Detect which cell encompasses the target text, then output its [X, Y] center coordinate. 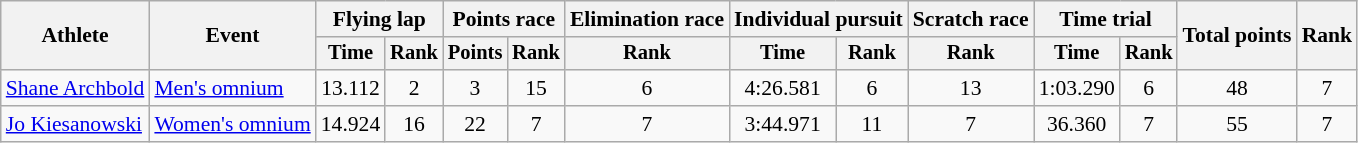
Elimination race [647, 19]
15 [536, 88]
Athlete [76, 36]
48 [1236, 88]
36.360 [1077, 124]
Total points [1236, 36]
3:44.971 [782, 124]
3 [475, 88]
Scratch race [971, 19]
11 [872, 124]
Event [232, 36]
Points race [504, 19]
14.924 [350, 124]
55 [1236, 124]
Shane Archbold [76, 88]
Flying lap [380, 19]
Men's omnium [232, 88]
16 [414, 124]
Points [475, 54]
4:26.581 [782, 88]
13 [971, 88]
Women's omnium [232, 124]
2 [414, 88]
22 [475, 124]
Individual pursuit [818, 19]
13.112 [350, 88]
1:03.290 [1077, 88]
Time trial [1106, 19]
Jo Kiesanowski [76, 124]
